Determine the (X, Y) coordinate at the center of the cell enclosing the given text.  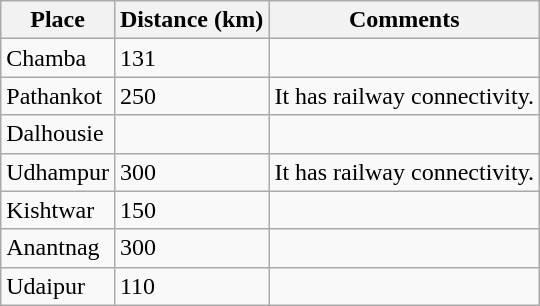
110 (191, 286)
Udhampur (58, 172)
Dalhousie (58, 134)
150 (191, 210)
Pathankot (58, 96)
Place (58, 20)
Anantnag (58, 248)
Udaipur (58, 286)
131 (191, 58)
Chamba (58, 58)
Distance (km) (191, 20)
250 (191, 96)
Comments (404, 20)
Kishtwar (58, 210)
